Detect which cell encompasses the target text, then output its (X, Y) center coordinate. 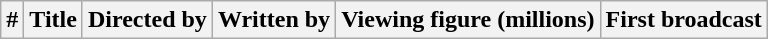
Title (54, 20)
Written by (274, 20)
First broadcast (684, 20)
Viewing figure (millions) (468, 20)
Directed by (147, 20)
# (12, 20)
